Capture the cell that displays the provided text and extract its [x, y] central coordinate. 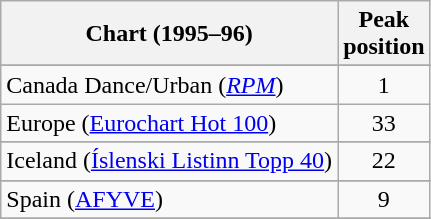
Europe (Eurochart Hot 100) [170, 123]
9 [384, 199]
33 [384, 123]
Canada Dance/Urban (RPM) [170, 85]
Chart (1995–96) [170, 34]
22 [384, 161]
1 [384, 85]
Peakposition [384, 34]
Spain (AFYVE) [170, 199]
Iceland (Íslenski Listinn Topp 40) [170, 161]
